Find where the given text appears and provide that cell's center as (X, Y) coordinate. 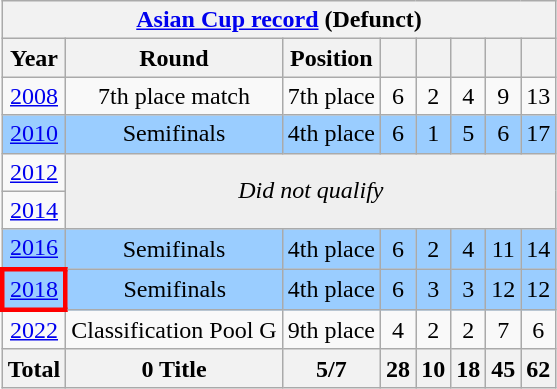
Total (34, 368)
Year (34, 58)
18 (468, 368)
11 (504, 249)
2016 (34, 249)
9 (504, 96)
9th place (331, 330)
0 Title (174, 368)
2014 (34, 210)
5/7 (331, 368)
2018 (34, 290)
2008 (34, 96)
Classification Pool G (174, 330)
2012 (34, 172)
Position (331, 58)
2010 (34, 134)
1 (434, 134)
Round (174, 58)
62 (538, 368)
7th place (331, 96)
10 (434, 368)
Did not qualify (311, 191)
13 (538, 96)
28 (398, 368)
7 (504, 330)
7th place match (174, 96)
45 (504, 368)
Asian Cup record (Defunct) (279, 20)
2022 (34, 330)
14 (538, 249)
17 (538, 134)
5 (468, 134)
